Output the (x, y) coordinate of the center of the cell containing the given text.  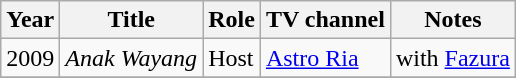
Astro Ria (325, 58)
Year (30, 20)
with Fazura (452, 58)
Notes (452, 20)
TV channel (325, 20)
Title (132, 20)
Host (232, 58)
2009 (30, 58)
Role (232, 20)
Anak Wayang (132, 58)
